Extract the (X, Y) coordinate from the center of the cell holding the provided text.  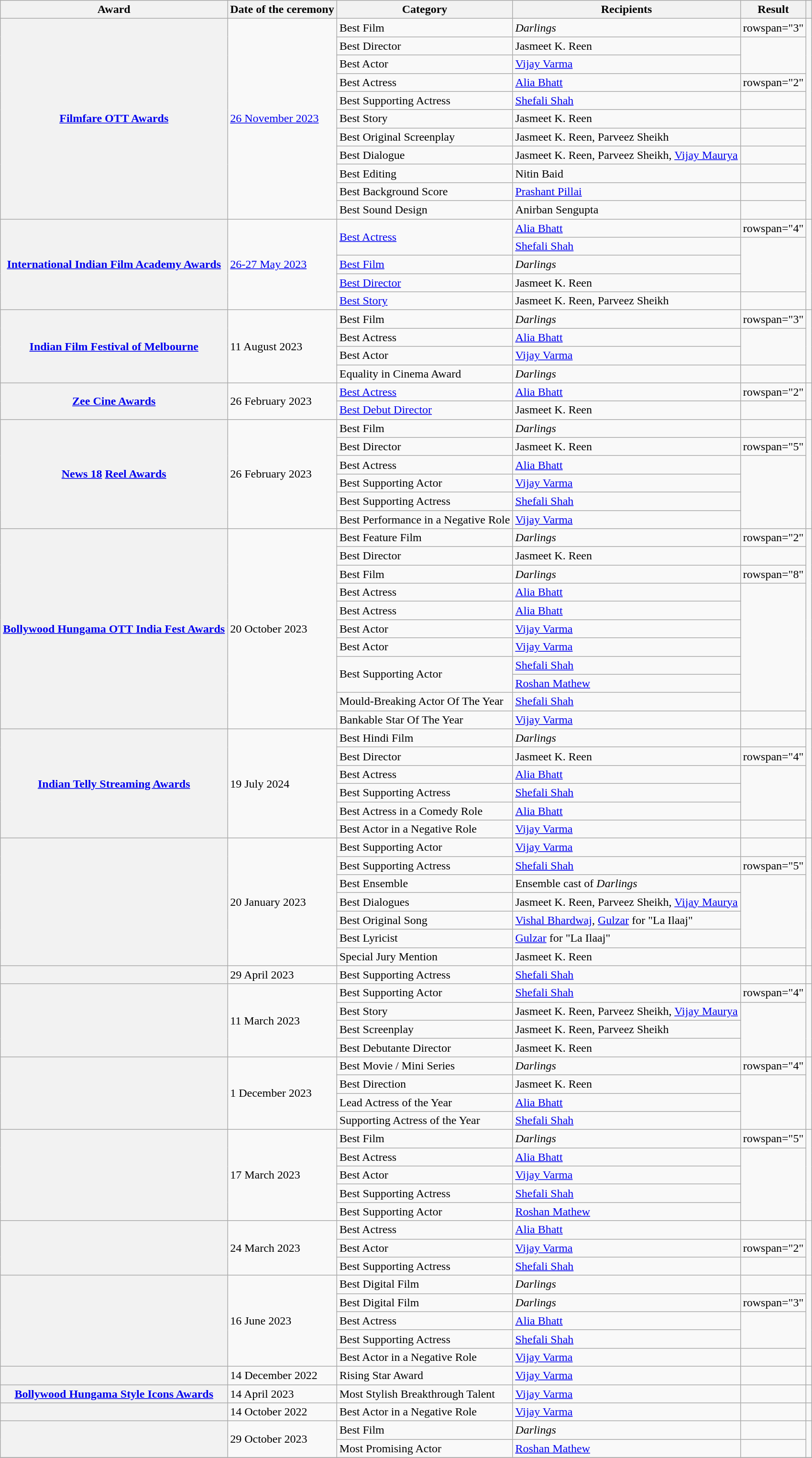
Date of the ceremony (282, 10)
20 October 2023 (282, 629)
International Indian Film Academy Awards (114, 265)
Equality in Cinema Award (425, 374)
16 June 2023 (282, 1321)
26-27 May 2023 (282, 265)
14 October 2022 (282, 1412)
24 March 2023 (282, 1248)
Vishal Bhardwaj, Gulzar for "La Ilaaj" (626, 920)
29 April 2023 (282, 975)
Best Screenplay (425, 1029)
Best Original Screenplay (425, 137)
Best Movie / Mini Series (425, 1066)
Best Direction (425, 1084)
Best Feature Film (425, 538)
rowspan="8" (773, 574)
Prashant Pillai (626, 191)
26 November 2023 (282, 119)
Best Editing (425, 173)
1 December 2023 (282, 1093)
20 January 2023 (282, 902)
Best Lyricist (425, 938)
17 March 2023 (282, 1175)
11 March 2023 (282, 1020)
19 July 2024 (282, 783)
Anirban Sengupta (626, 210)
Best Actress in a Comedy Role (425, 811)
Special Jury Mention (425, 957)
Category (425, 10)
Best Dialogue (425, 155)
29 October 2023 (282, 1439)
Supporting Actress of the Year (425, 1121)
Indian Telly Streaming Awards (114, 783)
Award (114, 10)
Mould-Breaking Actor Of The Year (425, 701)
Best Hindi Film (425, 738)
Rising Star Award (425, 1375)
Best Ensemble (425, 884)
Most Promising Actor (425, 1448)
Lead Actress of the Year (425, 1102)
Best Background Score (425, 191)
Zee Cine Awards (114, 401)
Bollywood Hungama OTT India Fest Awards (114, 629)
Filmfare OTT Awards (114, 119)
14 April 2023 (282, 1394)
News 18 Reel Awards (114, 474)
Best Sound Design (425, 210)
Bankable Star Of The Year (425, 720)
Most Stylish Breakthrough Talent (425, 1394)
Indian Film Festival of Melbourne (114, 346)
Recipients (626, 10)
Ensemble cast of Darlings (626, 884)
11 August 2023 (282, 346)
14 December 2022 (282, 1375)
Gulzar for "La Ilaaj" (626, 938)
Best Performance in a Negative Role (425, 519)
Best Debutante Director (425, 1047)
Nitin Baid (626, 173)
Best Original Song (425, 920)
Result (773, 10)
Best Dialogues (425, 902)
Best Debut Director (425, 410)
Bollywood Hungama Style Icons Awards (114, 1394)
